Return the [X, Y] coordinate for the center point of the cell that contains the specified text.  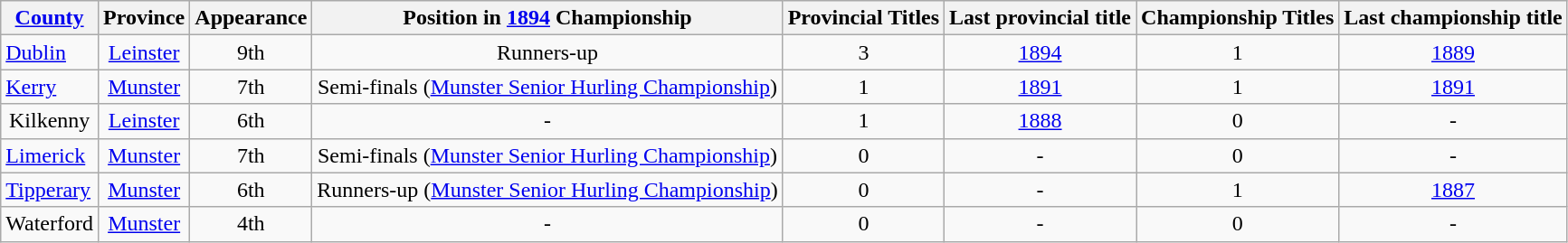
Position in 1894 Championship [547, 18]
1889 [1453, 52]
Kilkenny [50, 121]
Waterford [50, 224]
County [50, 18]
Provincial Titles [863, 18]
3 [863, 52]
1894 [1041, 52]
1888 [1041, 121]
Kerry [50, 87]
Last championship title [1453, 18]
Last provincial title [1041, 18]
Dublin [50, 52]
Runners-up [547, 52]
Runners-up (Munster Senior Hurling Championship) [547, 190]
Limerick [50, 155]
Province [143, 18]
Championship Titles [1238, 18]
1887 [1453, 190]
9th [252, 52]
4th [252, 224]
Tipperary [50, 190]
Appearance [252, 18]
